For the text-containing cell, return its midpoint in (X, Y) coordinate format. 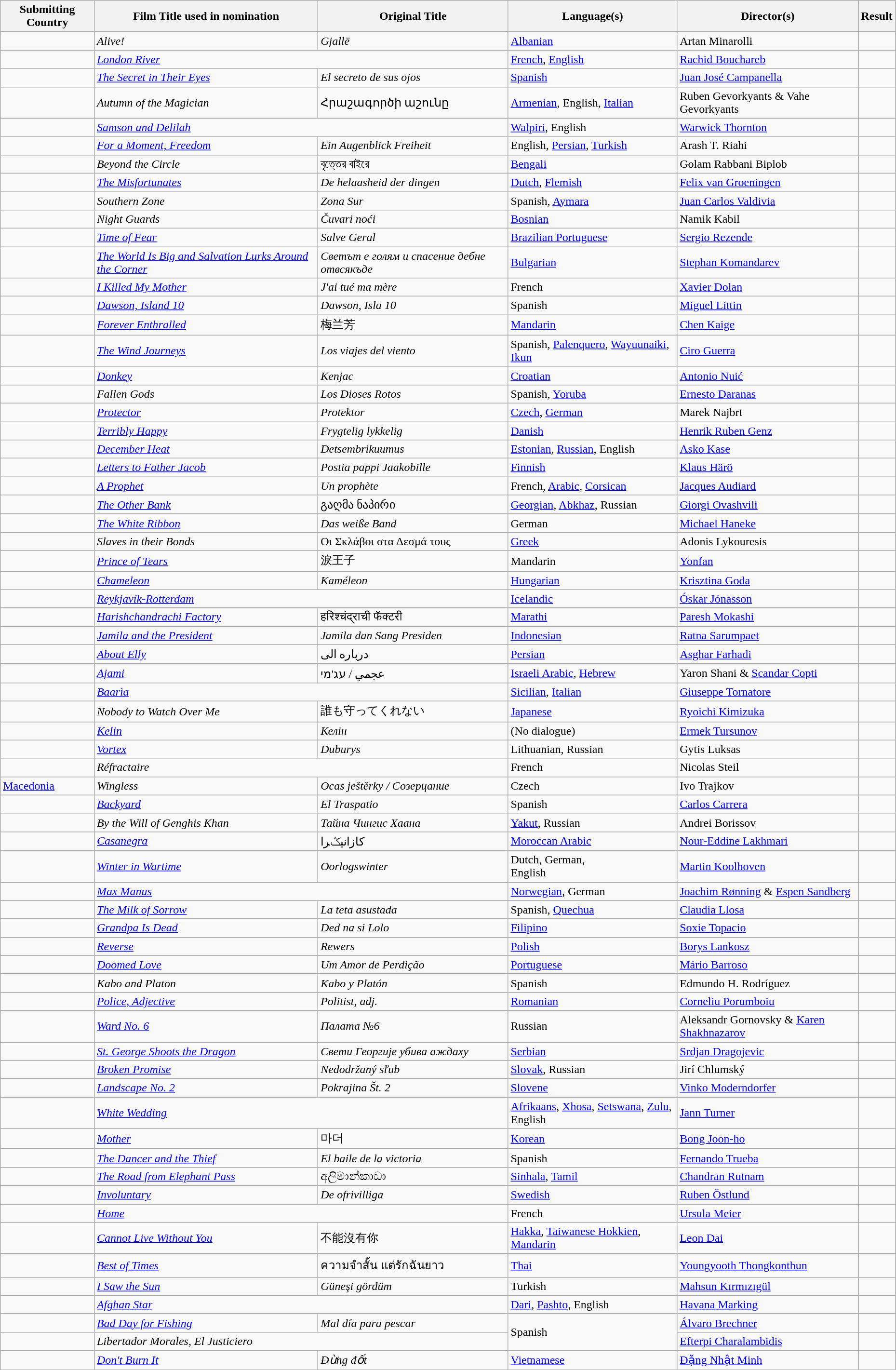
Persian (593, 654)
Светът е голям и спасение дебне отвсякъде (413, 262)
Golam Rabbani Biplob (768, 164)
Gytis Luksas (768, 749)
Landscape No. 2 (206, 1088)
淚王子 (413, 561)
عجمي / עג'מי (413, 673)
The Other Bank (206, 505)
Artan Minarolli (768, 41)
Salve Geral (413, 237)
Original Title (413, 16)
Nedodržaný sľub (413, 1070)
Ursula Meier (768, 1213)
Harishchandrachi Factory (206, 617)
Đừng đốt (413, 1360)
Jann Turner (768, 1113)
Réfractaire (301, 767)
Submitting Country (47, 16)
Sergio Rezende (768, 237)
Georgian, Abkhaz, Russian (593, 505)
Swedish (593, 1195)
Stephan Komandarev (768, 262)
Bosnian (593, 219)
Soxie Topacio (768, 928)
Juan José Campanella (768, 78)
Ruben Gevorkyants & Vahe Gevorkyants (768, 102)
Slovak, Russian (593, 1070)
Broken Promise (206, 1070)
Carlos Carrera (768, 804)
December Heat (206, 449)
Moroccan Arabic (593, 841)
Terribly Happy (206, 430)
Afrikaans, Xhosa, Setswana, Zulu, English (593, 1113)
Spanish, Quechua (593, 910)
Adonis Lykouresis (768, 541)
Miguel Littin (768, 306)
Chameleon (206, 580)
Vinko Moderndorfer (768, 1088)
Chen Kaige (768, 325)
Claudia Llosa (768, 910)
Fallen Gods (206, 394)
Hakka, Taiwanese Hokkien, Mandarin (593, 1238)
Don't Burn It (206, 1360)
Danish (593, 430)
Czech (593, 786)
Οι Σκλάβοι στα Δεσμά τους (413, 541)
Director(s) (768, 16)
Havana Marking (768, 1304)
Oorlogswinter (413, 867)
Gjallë (413, 41)
Russian (593, 1026)
Jamila dan Sang Presiden (413, 635)
Ernesto Daranas (768, 394)
Pokrajina Št. 2 (413, 1088)
Nicolas Steil (768, 767)
Antonio Nuić (768, 376)
Yonfan (768, 561)
Thai (593, 1266)
Henrik Ruben Genz (768, 430)
London River (301, 59)
El Traspatio (413, 804)
Israeli Arabic, Hebrew (593, 673)
Marek Najbrt (768, 412)
Finnish (593, 468)
White Wedding (301, 1113)
不能沒有你 (413, 1238)
The Secret in Their Eyes (206, 78)
Jamila and the President (206, 635)
마더 (413, 1139)
English, Persian, Turkish (593, 146)
The Milk of Sorrow (206, 910)
I Saw the Sun (206, 1286)
Hungarian (593, 580)
Borys Lankosz (768, 946)
Yakut, Russian (593, 822)
Michael Haneke (768, 523)
हरिश्चंद्राची फॅक्टरी (413, 617)
Kabo and Platon (206, 983)
Los viajes del viento (413, 351)
كازانيݣرا (413, 841)
Mal día para pescar (413, 1323)
Giuseppe Tornatore (768, 692)
Slaves in their Bonds (206, 541)
Հրաշագործի աշունը (413, 102)
Baarìa (301, 692)
(No dialogue) (593, 731)
Jirí Chlumský (768, 1070)
Warwick Thornton (768, 127)
Giorgi Ovashvili (768, 505)
Srdjan Dragojevic (768, 1051)
Detsembrikuumus (413, 449)
French, Arabic, Corsican (593, 486)
Film Title used in nomination (206, 16)
Slovene (593, 1088)
The Misfortunates (206, 182)
Yaron Shani & Scandar Copti (768, 673)
The Road from Elephant Pass (206, 1176)
Dari, Pashto, English (593, 1304)
Filipino (593, 928)
Óskar Jónasson (768, 599)
Beyond the Circle (206, 164)
Bong Joon-ho (768, 1139)
Turkish (593, 1286)
Croatian (593, 376)
Güneşi gördüm (413, 1286)
Korean (593, 1139)
Mário Barroso (768, 965)
Doomed Love (206, 965)
Ocas ještěrky / Созерцание (413, 786)
Letters to Father Jacob (206, 468)
Cannot Live Without You (206, 1238)
Spanish, Yoruba (593, 394)
Nour-Eddine Lakhmari (768, 841)
Protektor (413, 412)
Ryoichi Kimizuka (768, 712)
Japanese (593, 712)
Serbian (593, 1051)
Max Manus (301, 891)
Aleksandr Gornovsky & Karen Shakhnazarov (768, 1026)
The Dancer and the Thief (206, 1158)
Reykjavík-Rotterdam (301, 599)
Bulgarian (593, 262)
Kabo y Platón (413, 983)
Ein Augenblick Freiheit (413, 146)
誰も守ってくれない (413, 712)
梅兰芳 (413, 325)
Southern Zone (206, 201)
Paresh Mokashi (768, 617)
Result (877, 16)
German (593, 523)
Macedonia (47, 786)
Álvaro Brechner (768, 1323)
Krisztina Goda (768, 580)
Afghan Star (301, 1304)
Kenjac (413, 376)
Fernando Trueba (768, 1158)
Келін (413, 731)
Icelandic (593, 599)
Dawson, Island 10 (206, 306)
Chandran Rutnam (768, 1176)
Politist, adj. (413, 1001)
Walpiri, English (593, 127)
Asghar Farhadi (768, 654)
Mother (206, 1139)
Dutch, German,English (593, 867)
I Killed My Mother (206, 287)
Bengali (593, 164)
Winter in Wartime (206, 867)
Involuntary (206, 1195)
Ermek Tursunov (768, 731)
Ciro Guerra (768, 351)
Joachim Rønning & Espen Sandberg (768, 891)
გაღმა ნაპირი (413, 505)
درباره الی (413, 654)
Portuguese (593, 965)
Best of Times (206, 1266)
Youngyooth Thongkonthun (768, 1266)
The Wind Journeys (206, 351)
Indonesian (593, 635)
Los Dioses Rotos (413, 394)
Time of Fear (206, 237)
Spanish, Aymara (593, 201)
Un prophète (413, 486)
Brazilian Portuguese (593, 237)
Dutch, Flemish (593, 182)
Language(s) (593, 16)
Sinhala, Tamil (593, 1176)
Leon Dai (768, 1238)
Czech, German (593, 412)
Home (301, 1213)
Albanian (593, 41)
Backyard (206, 804)
Protector (206, 412)
Martin Koolhoven (768, 867)
Namik Kabil (768, 219)
J'ai tué ma mère (413, 287)
අලිමාන්කාඩා (413, 1176)
Duburys (413, 749)
Marathi (593, 617)
Norwegian, German (593, 891)
Mahsun Kırmızıgül (768, 1286)
Xavier Dolan (768, 287)
Свети Георгије убива аждаху (413, 1051)
De helaasheid der dingen (413, 182)
Sicilian, Italian (593, 692)
Greek (593, 541)
Casanegra (206, 841)
Kaméleon (413, 580)
Asko Kase (768, 449)
The World Is Big and Salvation Lurks Around the Corner (206, 262)
Grandpa Is Dead (206, 928)
Klaus Härö (768, 468)
Armenian, English, Italian (593, 102)
A Prophet (206, 486)
Rewers (413, 946)
Libertador Morales, El Justiciero (301, 1341)
Đặng Nhật Minh (768, 1360)
Night Guards (206, 219)
Prince of Tears (206, 561)
Čuvari noći (413, 219)
Rachid Bouchareb (768, 59)
Jacques Audiard (768, 486)
Police, Adjective (206, 1001)
Autumn of the Magician (206, 102)
Juan Carlos Valdivia (768, 201)
El baile de la victoria (413, 1158)
Andrei Borissov (768, 822)
St. George Shoots the Dragon (206, 1051)
Corneliu Porumboiu (768, 1001)
Edmundo H. Rodríguez (768, 983)
Frygtelig lykkelig (413, 430)
Um Amor de Perdição (413, 965)
Ajami (206, 673)
Lithuanian, Russian (593, 749)
Ded na si Lolo (413, 928)
Ruben Östlund (768, 1195)
Reverse (206, 946)
Felix van Groeningen (768, 182)
Estonian, Russian, English (593, 449)
De ofrivilliga (413, 1195)
Efterpi Charalambidis (768, 1341)
Bad Day for Fishing (206, 1323)
Forever Enthralled (206, 325)
El secreto de sus ojos (413, 78)
Nobody to Watch Over Me (206, 712)
Ivo Trajkov (768, 786)
Kelin (206, 731)
Ratna Sarumpaet (768, 635)
Polish (593, 946)
The White Ribbon (206, 523)
French, English (593, 59)
Ward No. 6 (206, 1026)
Donkey (206, 376)
ความจำสั้น แต่รักฉันยาว (413, 1266)
Dawson, Isla 10 (413, 306)
Romanian (593, 1001)
Vietnamese (593, 1360)
Тайна Чингис Хаана (413, 822)
For a Moment, Freedom (206, 146)
Vortex (206, 749)
About Elly (206, 654)
Alive! (206, 41)
Das weiße Band (413, 523)
Zona Sur (413, 201)
Samson and Delilah (301, 127)
By the Will of Genghis Khan (206, 822)
La teta asustada (413, 910)
বৃত্তের বাইরে (413, 164)
Spanish, Palenquero, Wayuunaiki, Ikun (593, 351)
Wingless (206, 786)
Arash T. Riahi (768, 146)
Палата №6 (413, 1026)
Postia pappi Jaakobille (413, 468)
